Return the [x, y] coordinate for the center point of the cell that contains the specified text.  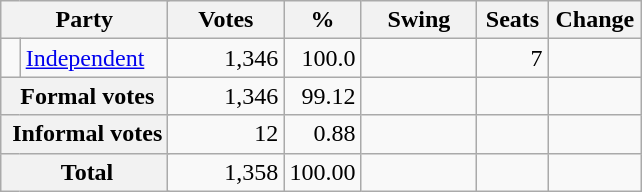
Party [84, 20]
Formal votes [84, 96]
100.0 [322, 58]
7 [512, 58]
12 [226, 134]
99.12 [322, 96]
1,358 [226, 172]
Independent [94, 58]
Informal votes [84, 134]
Total [84, 172]
Swing [419, 20]
Change [595, 20]
Seats [512, 20]
100.00 [322, 172]
% [322, 20]
0.88 [322, 134]
Votes [226, 20]
